Search for the cell housing the specified text and yield its (x, y) center coordinate. 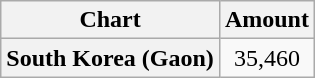
Amount (266, 20)
35,460 (266, 58)
South Korea (Gaon) (110, 58)
Chart (110, 20)
